For the text-containing cell, return its midpoint in (x, y) coordinate format. 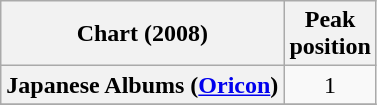
Chart (2008) (142, 34)
Peakposition (330, 34)
1 (330, 85)
Japanese Albums (Oricon) (142, 85)
